Determine the (X, Y) coordinate at the center of the cell enclosing the given text.  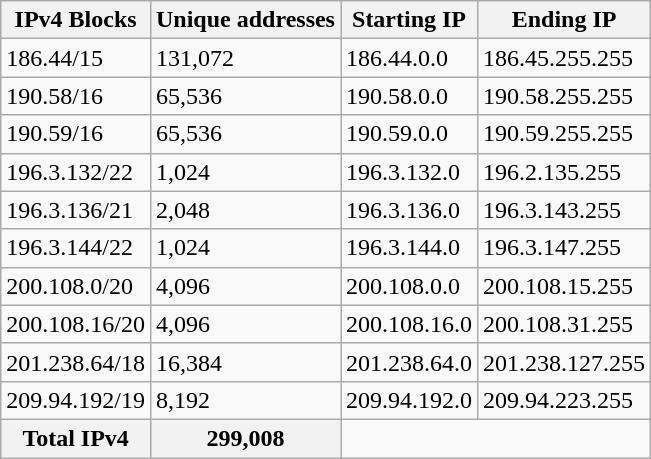
201.238.64.0 (408, 362)
190.59/16 (76, 134)
186.44.0.0 (408, 58)
2,048 (245, 210)
196.3.136.0 (408, 210)
196.3.147.255 (564, 248)
Total IPv4 (76, 438)
190.59.255.255 (564, 134)
209.94.192.0 (408, 400)
200.108.16.0 (408, 324)
196.3.136/21 (76, 210)
299,008 (245, 438)
186.44/15 (76, 58)
IPv4 Blocks (76, 20)
Unique addresses (245, 20)
131,072 (245, 58)
8,192 (245, 400)
201.238.64/18 (76, 362)
196.3.144/22 (76, 248)
196.3.132/22 (76, 172)
190.59.0.0 (408, 134)
196.3.132.0 (408, 172)
Starting IP (408, 20)
190.58.0.0 (408, 96)
209.94.223.255 (564, 400)
196.2.135.255 (564, 172)
200.108.15.255 (564, 286)
200.108.31.255 (564, 324)
209.94.192/19 (76, 400)
200.108.16/20 (76, 324)
Ending IP (564, 20)
196.3.143.255 (564, 210)
190.58/16 (76, 96)
186.45.255.255 (564, 58)
196.3.144.0 (408, 248)
190.58.255.255 (564, 96)
200.108.0/20 (76, 286)
201.238.127.255 (564, 362)
200.108.0.0 (408, 286)
16,384 (245, 362)
